From the cell containing the given text, extract its center point as (x, y) coordinate. 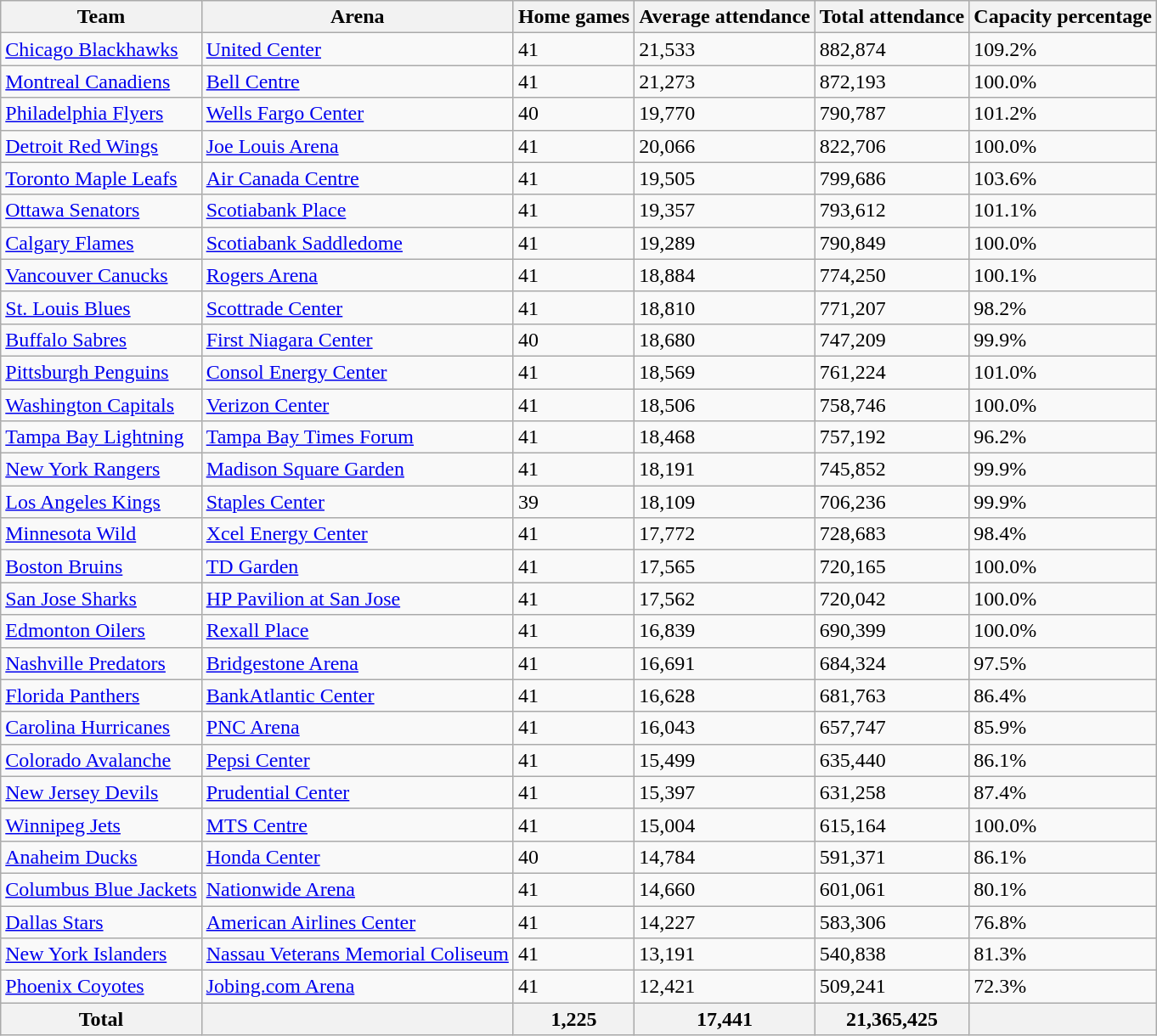
Xcel Energy Center (357, 534)
635,440 (892, 760)
771,207 (892, 307)
Staples Center (357, 502)
14,227 (725, 921)
Bridgestone Arena (357, 663)
101.0% (1064, 372)
Home games (573, 17)
Chicago Blackhawks (101, 49)
18,191 (725, 470)
Nassau Veterans Memorial Coliseum (357, 954)
882,874 (892, 49)
Buffalo Sabres (101, 340)
Scotiabank Place (357, 211)
Dallas Stars (101, 921)
583,306 (892, 921)
BankAtlantic Center (357, 695)
New York Islanders (101, 954)
Consol Energy Center (357, 372)
87.4% (1064, 792)
Scotiabank Saddledome (357, 243)
15,004 (725, 825)
19,289 (725, 243)
98.2% (1064, 307)
1,225 (573, 1019)
103.6% (1064, 178)
540,838 (892, 954)
631,258 (892, 792)
Rogers Arena (357, 275)
Los Angeles Kings (101, 502)
Detroit Red Wings (101, 146)
793,612 (892, 211)
18,468 (725, 437)
New Jersey Devils (101, 792)
799,686 (892, 178)
14,660 (725, 889)
Madison Square Garden (357, 470)
591,371 (892, 857)
Montreal Canadiens (101, 82)
Boston Bruins (101, 566)
Team (101, 17)
15,397 (725, 792)
HP Pavilion at San Jose (357, 599)
81.3% (1064, 954)
Average attendance (725, 17)
97.5% (1064, 663)
Tampa Bay Times Forum (357, 437)
681,763 (892, 695)
Bell Centre (357, 82)
16,043 (725, 728)
Tampa Bay Lightning (101, 437)
17,565 (725, 566)
85.9% (1064, 728)
Columbus Blue Jackets (101, 889)
Total attendance (892, 17)
16,628 (725, 695)
Edmonton Oilers (101, 631)
17,562 (725, 599)
684,324 (892, 663)
Colorado Avalanche (101, 760)
100.1% (1064, 275)
19,357 (725, 211)
Jobing.com Arena (357, 987)
101.2% (1064, 114)
720,165 (892, 566)
Carolina Hurricanes (101, 728)
TD Garden (357, 566)
Nationwide Arena (357, 889)
19,505 (725, 178)
101.1% (1064, 211)
615,164 (892, 825)
728,683 (892, 534)
New York Rangers (101, 470)
St. Louis Blues (101, 307)
757,192 (892, 437)
747,209 (892, 340)
Philadelphia Flyers (101, 114)
109.2% (1064, 49)
12,421 (725, 987)
Total (101, 1019)
American Airlines Center (357, 921)
Toronto Maple Leafs (101, 178)
80.1% (1064, 889)
Anaheim Ducks (101, 857)
16,691 (725, 663)
Scottrade Center (357, 307)
21,273 (725, 82)
Phoenix Coyotes (101, 987)
720,042 (892, 599)
18,680 (725, 340)
706,236 (892, 502)
Pepsi Center (357, 760)
790,787 (892, 114)
PNC Arena (357, 728)
Winnipeg Jets (101, 825)
19,770 (725, 114)
Honda Center (357, 857)
Pittsburgh Penguins (101, 372)
822,706 (892, 146)
601,061 (892, 889)
21,365,425 (892, 1019)
790,849 (892, 243)
18,109 (725, 502)
Calgary Flames (101, 243)
657,747 (892, 728)
761,224 (892, 372)
14,784 (725, 857)
Wells Fargo Center (357, 114)
San Jose Sharks (101, 599)
39 (573, 502)
Verizon Center (357, 405)
Capacity percentage (1064, 17)
774,250 (892, 275)
Joe Louis Arena (357, 146)
Prudential Center (357, 792)
17,441 (725, 1019)
18,884 (725, 275)
21,533 (725, 49)
15,499 (725, 760)
758,746 (892, 405)
18,810 (725, 307)
Washington Capitals (101, 405)
76.8% (1064, 921)
Air Canada Centre (357, 178)
18,506 (725, 405)
Rexall Place (357, 631)
16,839 (725, 631)
Arena (357, 17)
690,399 (892, 631)
First Niagara Center (357, 340)
Ottawa Senators (101, 211)
872,193 (892, 82)
MTS Centre (357, 825)
Minnesota Wild (101, 534)
509,241 (892, 987)
13,191 (725, 954)
72.3% (1064, 987)
20,066 (725, 146)
86.4% (1064, 695)
United Center (357, 49)
Nashville Predators (101, 663)
96.2% (1064, 437)
98.4% (1064, 534)
17,772 (725, 534)
Vancouver Canucks (101, 275)
745,852 (892, 470)
18,569 (725, 372)
Florida Panthers (101, 695)
